Find where the given text appears and provide that cell's center as [x, y] coordinate. 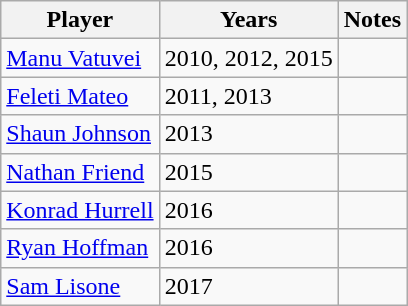
2015 [248, 172]
Ryan Hoffman [80, 248]
Feleti Mateo [80, 96]
2010, 2012, 2015 [248, 58]
Notes [372, 20]
Years [248, 20]
2013 [248, 134]
Manu Vatuvei [80, 58]
Shaun Johnson [80, 134]
Konrad Hurrell [80, 210]
2011, 2013 [248, 96]
Player [80, 20]
Sam Lisone [80, 286]
Nathan Friend [80, 172]
2017 [248, 286]
